Return (x, y) of the center of cell containing provided text 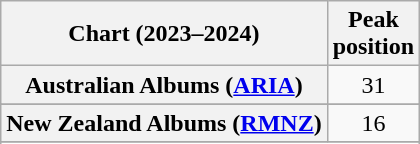
Chart (2023–2024) (164, 34)
New Zealand Albums (RMNZ) (164, 123)
Peakposition (373, 34)
16 (373, 123)
31 (373, 85)
Australian Albums (ARIA) (164, 85)
